Provide the [x, y] coordinate of the cell's center where the given text is located.  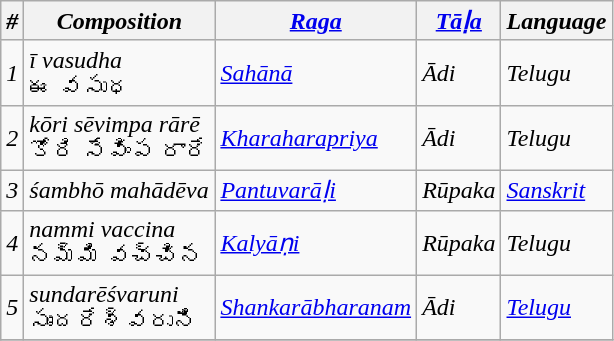
# [12, 21]
3 [12, 190]
sundarēśvaruni సుందరేశ్వరుని [120, 308]
Pantuvarāḷi [316, 190]
śambhō mahādēva [120, 190]
Sahānā [316, 72]
Raga [316, 21]
Kalyāṇi [316, 242]
Kharaharapriya [316, 138]
4 [12, 242]
5 [12, 308]
nammi vaccina నమ్మి వచ్చిన [120, 242]
Sanskrit [556, 190]
kōri sēvimpa rārē కోరి సేవింప రారే [120, 138]
Tāḷa [459, 21]
Composition [120, 21]
ī vasudha ఈ వసుధ [120, 72]
Shankarābharanam [316, 308]
1 [12, 72]
2 [12, 138]
Language [556, 21]
